Return (X, Y) of the center of cell containing provided text 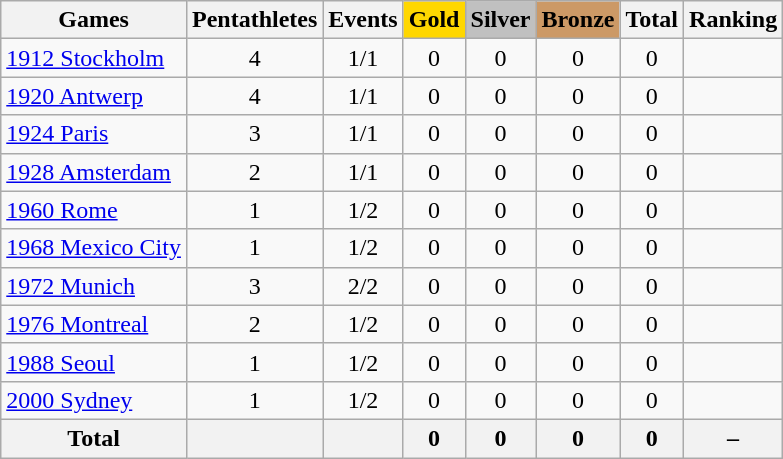
1928 Amsterdam (94, 172)
1960 Rome (94, 210)
1924 Paris (94, 134)
2000 Sydney (94, 400)
2/2 (363, 286)
1988 Seoul (94, 362)
Silver (500, 20)
Games (94, 20)
Gold (434, 20)
Bronze (578, 20)
1968 Mexico City (94, 248)
1972 Munich (94, 286)
– (734, 438)
Pentathletes (254, 20)
Events (363, 20)
1912 Stockholm (94, 58)
1920 Antwerp (94, 96)
Ranking (734, 20)
1976 Montreal (94, 324)
